Output the (x, y) coordinate of the center of the cell containing the given text.  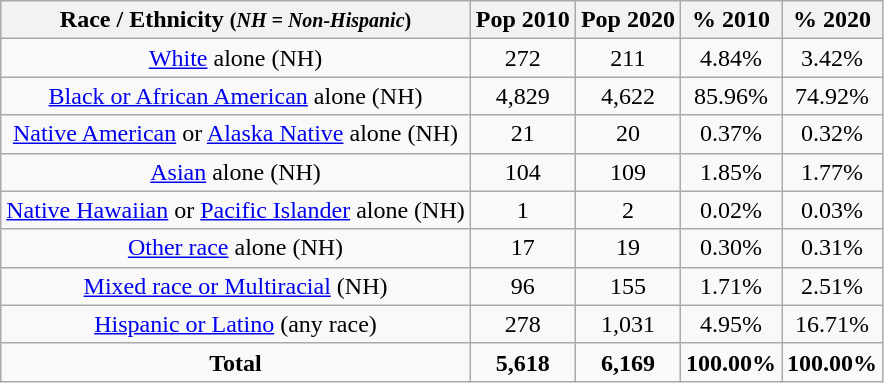
0.37% (730, 134)
0.03% (832, 210)
20 (628, 134)
19 (628, 248)
109 (628, 172)
278 (522, 324)
0.02% (730, 210)
155 (628, 286)
Race / Ethnicity (NH = Non-Hispanic) (236, 20)
16.71% (832, 324)
Mixed race or Multiracial (NH) (236, 286)
21 (522, 134)
Total (236, 362)
1.77% (832, 172)
4.84% (730, 58)
White alone (NH) (236, 58)
85.96% (730, 96)
0.30% (730, 248)
4,829 (522, 96)
Asian alone (NH) (236, 172)
6,169 (628, 362)
96 (522, 286)
Native Hawaiian or Pacific Islander alone (NH) (236, 210)
Native American or Alaska Native alone (NH) (236, 134)
1,031 (628, 324)
0.32% (832, 134)
% 2010 (730, 20)
4,622 (628, 96)
1.85% (730, 172)
272 (522, 58)
1.71% (730, 286)
Pop 2010 (522, 20)
1 (522, 210)
74.92% (832, 96)
104 (522, 172)
3.42% (832, 58)
% 2020 (832, 20)
Other race alone (NH) (236, 248)
Hispanic or Latino (any race) (236, 324)
0.31% (832, 248)
Black or African American alone (NH) (236, 96)
17 (522, 248)
2 (628, 210)
5,618 (522, 362)
4.95% (730, 324)
211 (628, 58)
Pop 2020 (628, 20)
2.51% (832, 286)
